Determine the (X, Y) coordinate at the center of the cell enclosing the given text.  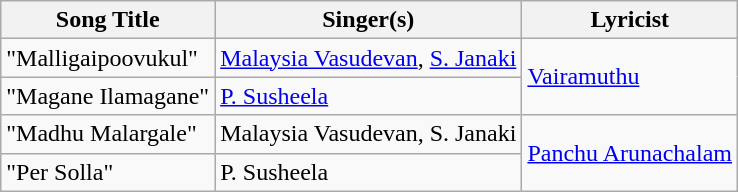
"Per Solla" (108, 172)
Song Title (108, 20)
Vairamuthu (630, 77)
Singer(s) (368, 20)
"Magane Ilamagane" (108, 96)
"Malligaipoovukul" (108, 58)
Panchu Arunachalam (630, 153)
"Madhu Malargale" (108, 134)
Lyricist (630, 20)
